Return [x, y] of the center of cell containing provided text 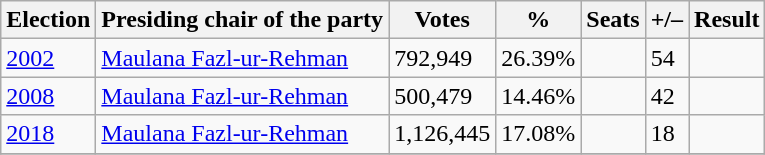
Result [727, 20]
26.39% [538, 58]
2018 [48, 134]
54 [666, 58]
Election [48, 20]
1,126,445 [442, 134]
17.08% [538, 134]
+/– [666, 20]
792,949 [442, 58]
14.46% [538, 96]
2008 [48, 96]
% [538, 20]
2002 [48, 58]
Seats [613, 20]
Votes [442, 20]
18 [666, 134]
500,479 [442, 96]
42 [666, 96]
Presiding chair of the party [242, 20]
